Identify which cell holds the provided text, then report its (X, Y) central coordinate. 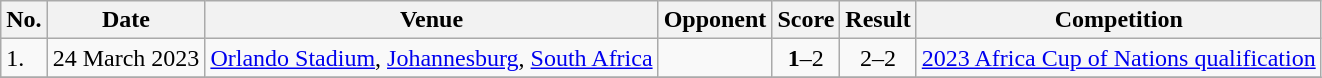
Result (878, 20)
24 March 2023 (126, 58)
2–2 (878, 58)
Venue (432, 20)
Orlando Stadium, Johannesburg, South Africa (432, 58)
2023 Africa Cup of Nations qualification (1118, 58)
Competition (1118, 20)
1. (24, 58)
Opponent (715, 20)
No. (24, 20)
Score (806, 20)
Date (126, 20)
1–2 (806, 58)
